Pinpoint the cell where the given text exists, returning its (X, Y) midpoint coordinate. 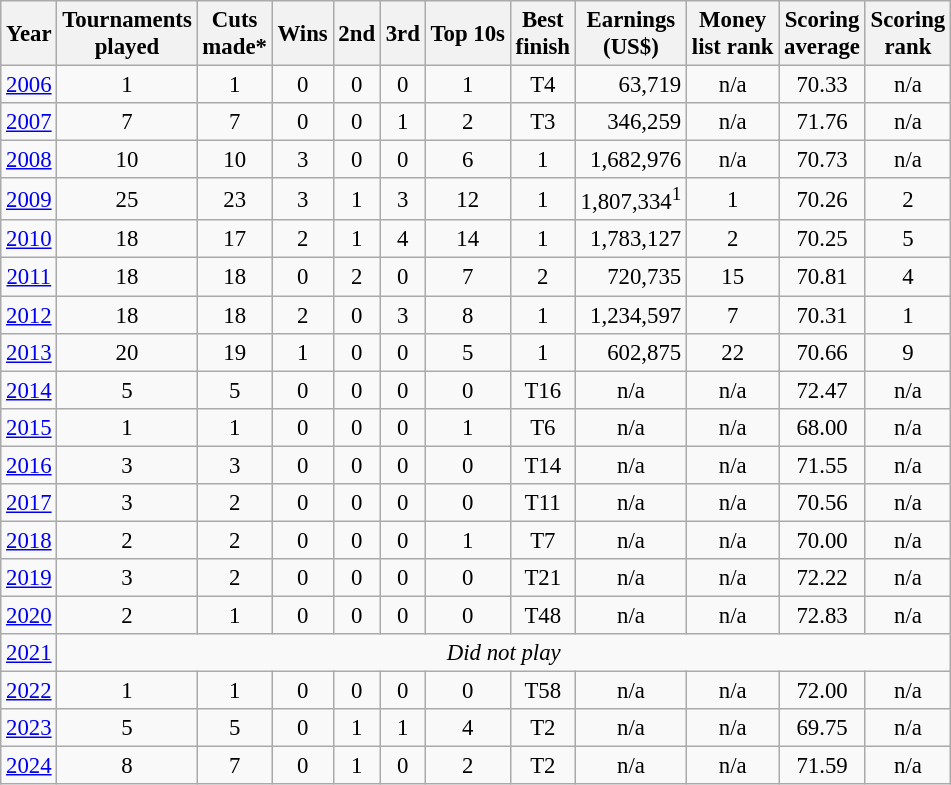
602,875 (630, 352)
20 (127, 352)
14 (468, 239)
2020 (29, 615)
T3 (542, 122)
72.00 (822, 691)
Wins (302, 34)
2011 (29, 277)
70.73 (822, 160)
2021 (29, 653)
2024 (29, 766)
70.31 (822, 315)
12 (468, 199)
22 (733, 352)
71.76 (822, 122)
Scoringrank (908, 34)
2016 (29, 465)
23 (234, 199)
70.81 (822, 277)
T14 (542, 465)
T4 (542, 85)
70.56 (822, 503)
3rd (402, 34)
2017 (29, 503)
72.83 (822, 615)
72.22 (822, 578)
71.55 (822, 465)
2nd (356, 34)
63,719 (630, 85)
70.33 (822, 85)
Moneylist rank (733, 34)
Did not play (504, 653)
T58 (542, 691)
6 (468, 160)
T21 (542, 578)
T7 (542, 540)
2007 (29, 122)
72.47 (822, 390)
2012 (29, 315)
19 (234, 352)
15 (733, 277)
70.26 (822, 199)
Earnings(US$) (630, 34)
1,807,3341 (630, 199)
9 (908, 352)
Cutsmade* (234, 34)
1,234,597 (630, 315)
T11 (542, 503)
Top 10s (468, 34)
1,682,976 (630, 160)
2013 (29, 352)
T48 (542, 615)
2010 (29, 239)
69.75 (822, 728)
2022 (29, 691)
70.00 (822, 540)
17 (234, 239)
68.00 (822, 427)
2019 (29, 578)
2023 (29, 728)
T16 (542, 390)
70.25 (822, 239)
2009 (29, 199)
70.66 (822, 352)
Bestfinish (542, 34)
2018 (29, 540)
1,783,127 (630, 239)
25 (127, 199)
2014 (29, 390)
2015 (29, 427)
346,259 (630, 122)
Scoringaverage (822, 34)
T6 (542, 427)
2006 (29, 85)
720,735 (630, 277)
2008 (29, 160)
Year (29, 34)
Tournamentsplayed (127, 34)
71.59 (822, 766)
